Identify which cell holds the provided text, then report its [X, Y] central coordinate. 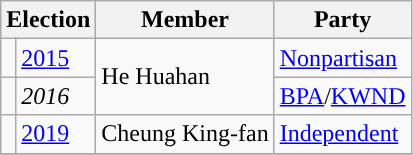
Member [185, 20]
He Huahan [185, 77]
Nonpartisan [342, 58]
2015 [56, 58]
2016 [56, 96]
2019 [56, 134]
Party [342, 20]
Election [48, 20]
Cheung King-fan [185, 134]
BPA/KWND [342, 96]
Independent [342, 134]
